Determine the [X, Y] coordinate at the center of the cell enclosing the given text.  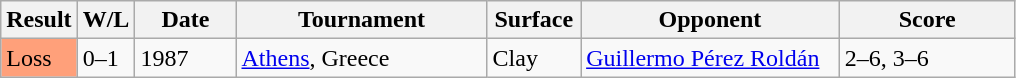
Loss [39, 58]
Clay [534, 58]
Surface [534, 20]
Athens, Greece [362, 58]
0–1 [106, 58]
2–6, 3–6 [927, 58]
Result [39, 20]
Date [186, 20]
W/L [106, 20]
Guillermo Pérez Roldán [710, 58]
Tournament [362, 20]
Opponent [710, 20]
1987 [186, 58]
Score [927, 20]
